Return [X, Y] of the center of cell containing provided text 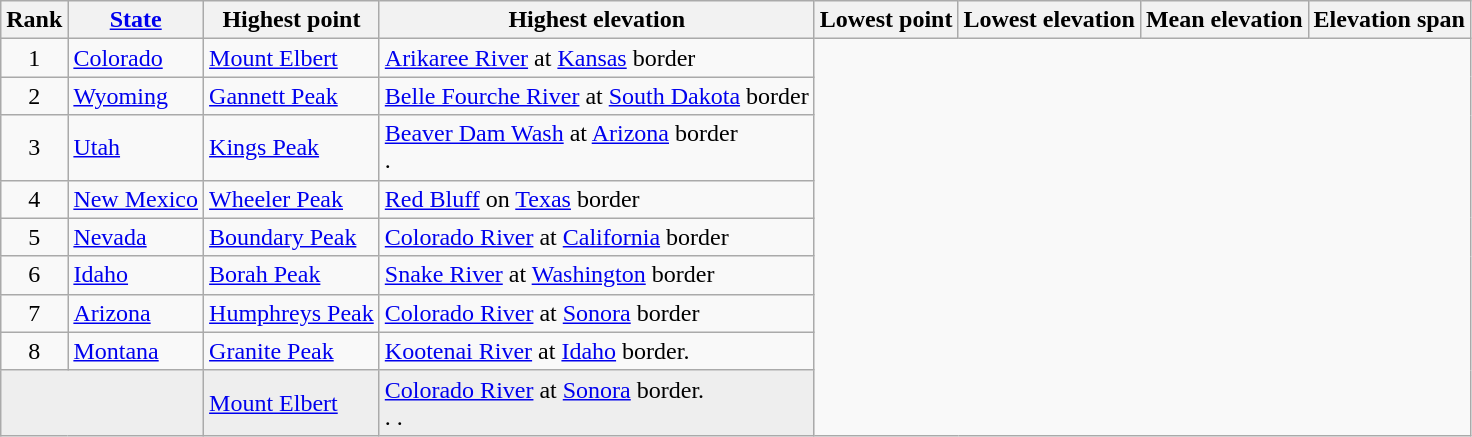
State [136, 20]
Wheeler Peak [292, 199]
7 [34, 313]
Colorado River at Sonora border [596, 313]
Rank [34, 20]
Wyoming [136, 96]
6 [34, 275]
Kootenai River at Idaho border. [596, 351]
8 [34, 351]
Elevation span [1389, 20]
Colorado River at Sonora border. . . [596, 402]
Montana [136, 351]
Lowest elevation [1049, 20]
Gannett Peak [292, 96]
Humphreys Peak [292, 313]
Utah [136, 148]
Snake River at Washington border [596, 275]
Arikaree River at Kansas border [596, 58]
Granite Peak [292, 351]
5 [34, 237]
Belle Fourche River at South Dakota border [596, 96]
1 [34, 58]
Colorado River at California border [596, 237]
2 [34, 96]
Highest point [292, 20]
Kings Peak [292, 148]
Arizona [136, 313]
Colorado [136, 58]
Lowest point [886, 20]
4 [34, 199]
Nevada [136, 237]
Red Bluff on Texas border [596, 199]
Boundary Peak [292, 237]
Borah Peak [292, 275]
Beaver Dam Wash at Arizona border . [596, 148]
Idaho [136, 275]
New Mexico [136, 199]
3 [34, 148]
Highest elevation [596, 20]
Mean elevation [1224, 20]
